Return the [x, y] coordinate for the center point of the cell that contains the specified text.  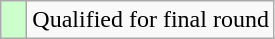
Qualified for final round [151, 20]
